For the text-containing cell, return its midpoint in (X, Y) coordinate format. 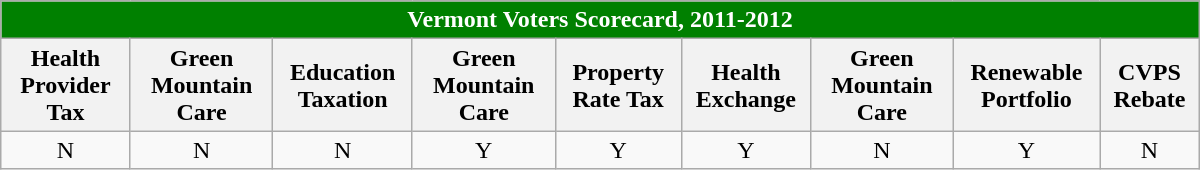
Property Rate Tax (618, 85)
Education Taxation (342, 85)
Renewable Portfolio (1026, 85)
Vermont Voters Scorecard, 2011-2012 (600, 20)
Health Provider Tax (66, 85)
CVPS Rebate (1150, 85)
Health Exchange (746, 85)
